Extract the (x, y) coordinate from the center of the cell holding the provided text.  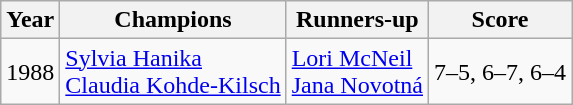
Score (500, 20)
1988 (30, 72)
Runners-up (357, 20)
Sylvia Hanika Claudia Kohde-Kilsch (173, 72)
Lori McNeil Jana Novotná (357, 72)
7–5, 6–7, 6–4 (500, 72)
Champions (173, 20)
Year (30, 20)
